Find where the given text appears and provide that cell's center as (x, y) coordinate. 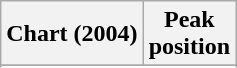
Chart (2004) (72, 34)
Peakposition (189, 34)
